Pinpoint the cell where the given text exists, returning its [X, Y] midpoint coordinate. 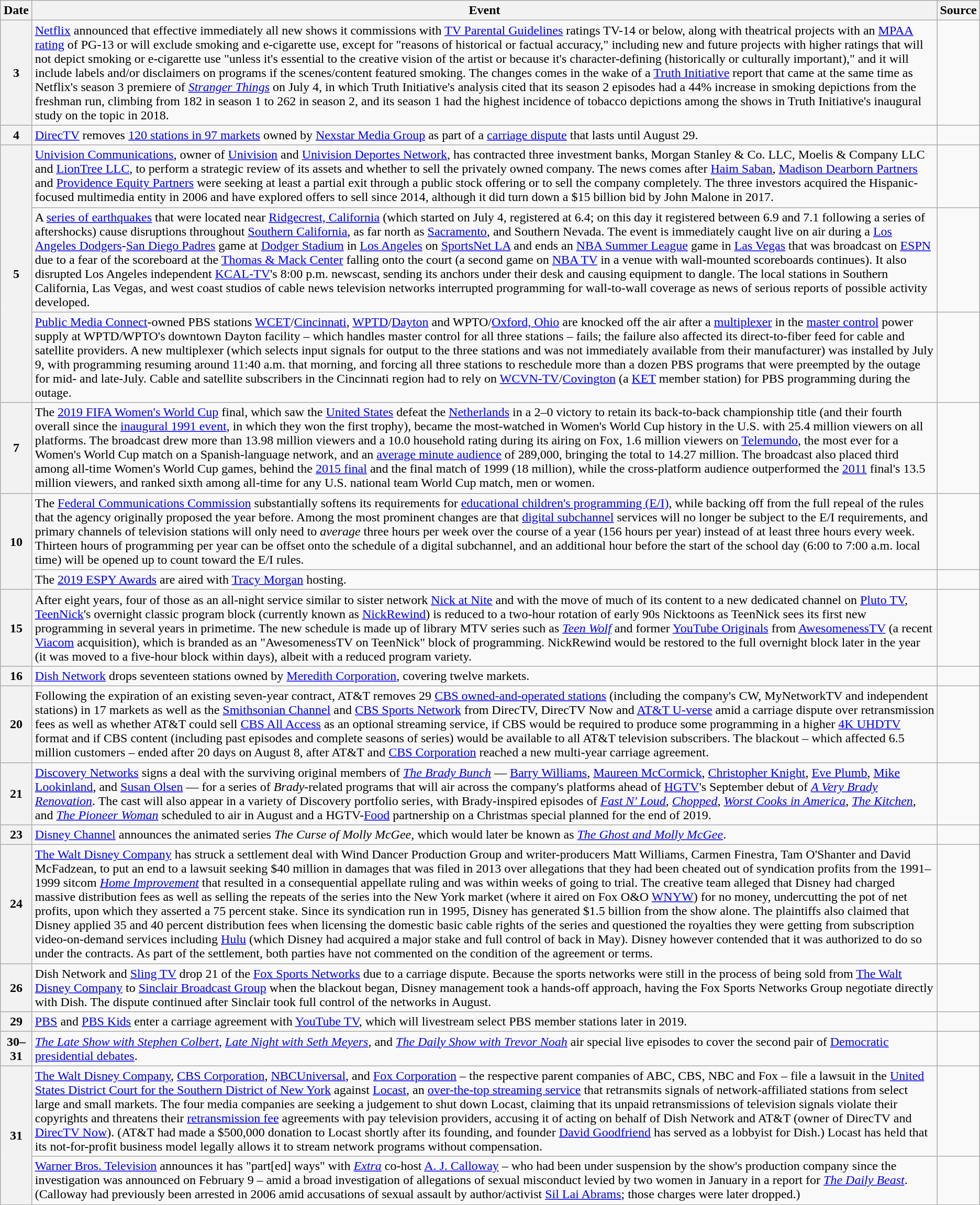
24 [16, 905]
4 [16, 135]
Disney Channel announces the animated series The Curse of Molly McGee, which would later be known as The Ghost and Molly McGee. [485, 835]
29 [16, 1022]
3 [16, 73]
15 [16, 628]
PBS and PBS Kids enter a carriage agreement with YouTube TV, which will livestream select PBS member stations later in 2019. [485, 1022]
Dish Network drops seventeen stations owned by Meredith Corporation, covering twelve markets. [485, 676]
26 [16, 988]
5 [16, 274]
The 2019 ESPY Awards are aired with Tracy Morgan hosting. [485, 579]
Date [16, 10]
DirecTV removes 120 stations in 97 markets owned by Nexstar Media Group as part of a carriage dispute that lasts until August 29. [485, 135]
21 [16, 794]
31 [16, 1135]
Source [958, 10]
16 [16, 676]
10 [16, 541]
30–31 [16, 1049]
Event [485, 10]
7 [16, 448]
20 [16, 724]
23 [16, 835]
